Extract the [X, Y] coordinate from the center of the cell holding the provided text.  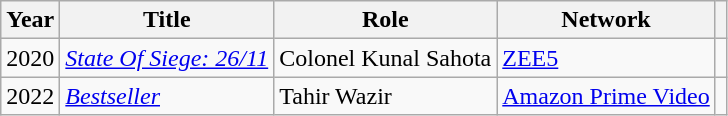
Role [386, 20]
State Of Siege: 26/11 [167, 58]
Network [606, 20]
Colonel Kunal Sahota [386, 58]
2022 [30, 96]
Amazon Prime Video [606, 96]
Tahir Wazir [386, 96]
Bestseller [167, 96]
2020 [30, 58]
Title [167, 20]
ZEE5 [606, 58]
Year [30, 20]
